Output the (x, y) coordinate of the center of the cell containing the given text.  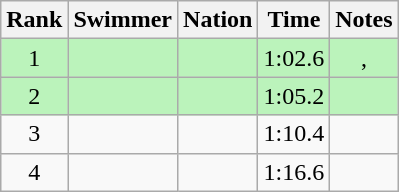
, (364, 58)
4 (34, 172)
1:02.6 (294, 58)
1 (34, 58)
Swimmer (123, 20)
1:10.4 (294, 134)
1:16.6 (294, 172)
Rank (34, 20)
1:05.2 (294, 96)
2 (34, 96)
Time (294, 20)
Notes (364, 20)
3 (34, 134)
Nation (218, 20)
